Capture the cell that displays the provided text and extract its (X, Y) central coordinate. 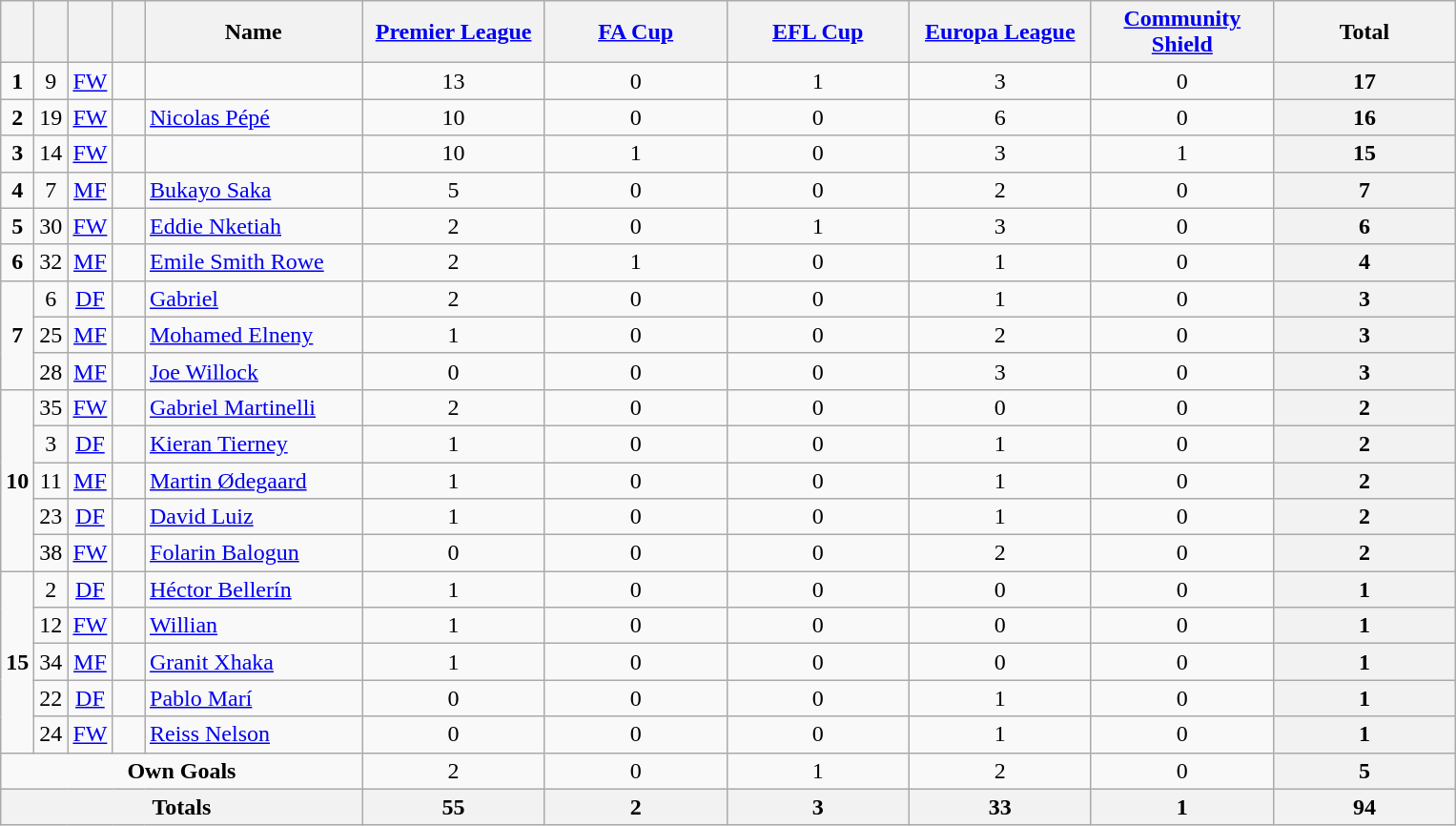
33 (999, 807)
Eddie Nketiah (254, 226)
24 (51, 734)
Community Shield (1182, 32)
Gabriel (254, 299)
35 (51, 407)
28 (51, 371)
Mohamed Elneny (254, 335)
Own Goals (181, 771)
22 (51, 698)
Bukayo Saka (254, 190)
Joe Willock (254, 371)
EFL Cup (818, 32)
Pablo Marí (254, 698)
Héctor Bellerín (254, 589)
David Luiz (254, 517)
FA Cup (635, 32)
Premier League (454, 32)
Martin Ødegaard (254, 480)
32 (51, 262)
19 (51, 117)
Name (254, 32)
Granit Xhaka (254, 662)
Gabriel Martinelli (254, 407)
Total (1364, 32)
9 (51, 81)
Emile Smith Rowe (254, 262)
17 (1364, 81)
55 (454, 807)
Kieran Tierney (254, 444)
Reiss Nelson (254, 734)
14 (51, 154)
23 (51, 517)
Totals (181, 807)
Willian (254, 626)
12 (51, 626)
11 (51, 480)
25 (51, 335)
34 (51, 662)
Europa League (999, 32)
94 (1364, 807)
13 (454, 81)
38 (51, 553)
Nicolas Pépé (254, 117)
Folarin Balogun (254, 553)
30 (51, 226)
16 (1364, 117)
